For the text-containing cell, return its midpoint in [X, Y] coordinate format. 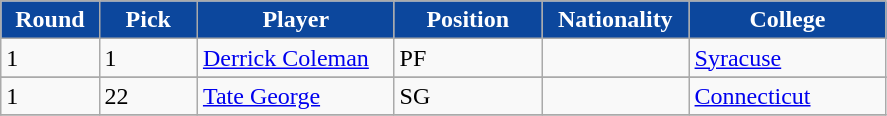
Syracuse [788, 58]
Position [468, 20]
PF [468, 58]
College [788, 20]
Derrick Coleman [296, 58]
Nationality [616, 20]
Player [296, 20]
SG [468, 96]
22 [148, 96]
Pick [148, 20]
Round [50, 20]
Tate George [296, 96]
Connecticut [788, 96]
